Find where the given text appears and provide that cell's center as [X, Y] coordinate. 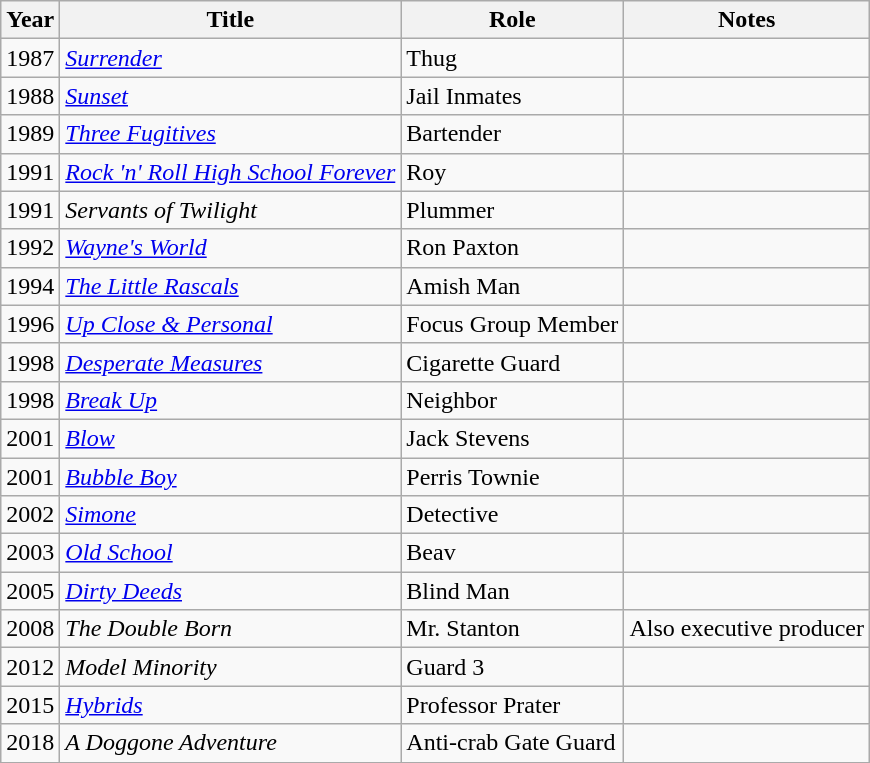
Cigarette Guard [512, 362]
2018 [30, 743]
1996 [30, 324]
1987 [30, 58]
2005 [30, 591]
Anti-crab Gate Guard [512, 743]
Break Up [230, 400]
Year [30, 20]
2015 [30, 705]
1989 [30, 134]
Jack Stevens [512, 438]
Wayne's World [230, 248]
Ron Paxton [512, 248]
Neighbor [512, 400]
Mr. Stanton [512, 629]
Up Close & Personal [230, 324]
Roy [512, 172]
The Little Rascals [230, 286]
Desperate Measures [230, 362]
Old School [230, 553]
2003 [30, 553]
2002 [30, 515]
Guard 3 [512, 667]
Bubble Boy [230, 477]
1988 [30, 96]
The Double Born [230, 629]
Role [512, 20]
Blow [230, 438]
Thug [512, 58]
2008 [30, 629]
Simone [230, 515]
1994 [30, 286]
Surrender [230, 58]
1992 [30, 248]
Model Minority [230, 667]
Title [230, 20]
Focus Group Member [512, 324]
Perris Townie [512, 477]
Bartender [512, 134]
A Doggone Adventure [230, 743]
Blind Man [512, 591]
Hybrids [230, 705]
Beav [512, 553]
Dirty Deeds [230, 591]
2012 [30, 667]
Rock 'n' Roll High School Forever [230, 172]
Three Fugitives [230, 134]
Servants of Twilight [230, 210]
Sunset [230, 96]
Also executive producer [747, 629]
Detective [512, 515]
Plummer [512, 210]
Jail Inmates [512, 96]
Professor Prater [512, 705]
Amish Man [512, 286]
Notes [747, 20]
